Detect which cell encompasses the target text, then output its (x, y) center coordinate. 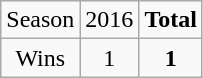
Season (40, 20)
2016 (110, 20)
Total (171, 20)
Wins (40, 58)
